Determine the (X, Y) coordinate at the center of the cell enclosing the given text.  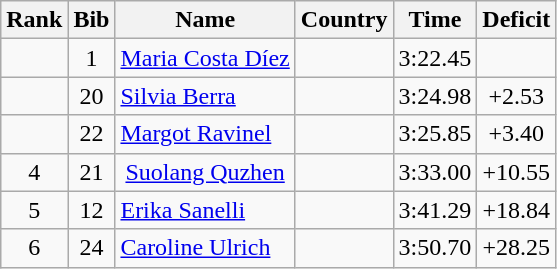
Caroline Ulrich (205, 248)
6 (34, 248)
3:33.00 (435, 172)
Time (435, 20)
21 (92, 172)
3:22.45 (435, 58)
5 (34, 210)
22 (92, 134)
Suolang Quzhen (205, 172)
+18.84 (516, 210)
+2.53 (516, 96)
Country (344, 20)
Erika Sanelli (205, 210)
Rank (34, 20)
3:24.98 (435, 96)
24 (92, 248)
Margot Ravinel (205, 134)
12 (92, 210)
+28.25 (516, 248)
Maria Costa Díez (205, 58)
+3.40 (516, 134)
1 (92, 58)
4 (34, 172)
3:50.70 (435, 248)
3:41.29 (435, 210)
Name (205, 20)
+10.55 (516, 172)
20 (92, 96)
3:25.85 (435, 134)
Silvia Berra (205, 96)
Bib (92, 20)
Deficit (516, 20)
